Identify which cell holds the provided text, then report its [X, Y] central coordinate. 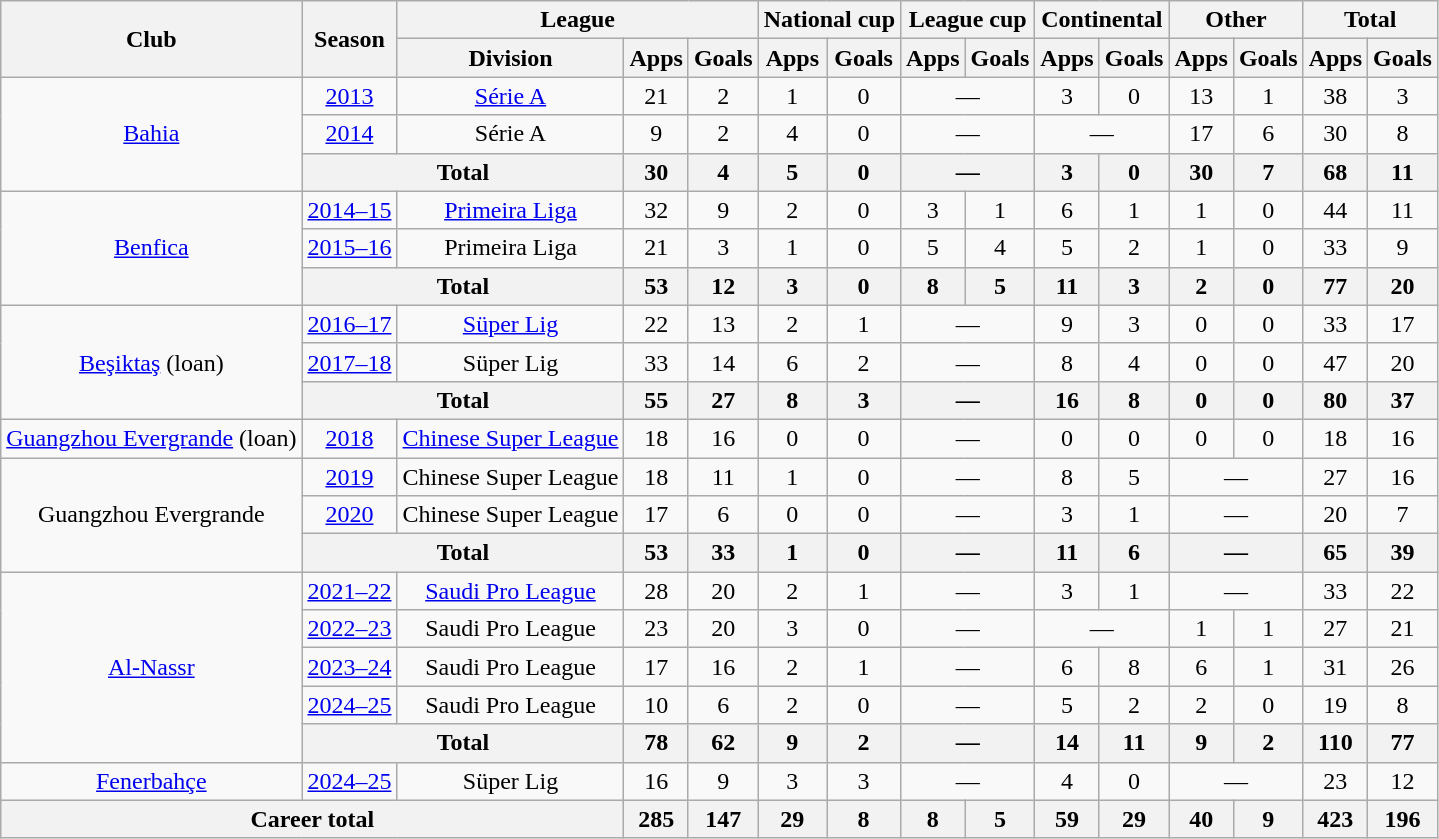
2015–16 [350, 248]
32 [656, 210]
39 [1403, 553]
Guangzhou Evergrande (loan) [152, 438]
Career total [312, 819]
2021–22 [350, 591]
Benfica [152, 248]
2018 [350, 438]
Beşiktaş (loan) [152, 362]
110 [1335, 743]
65 [1335, 553]
2016–17 [350, 324]
2014–15 [350, 210]
Al-Nassr [152, 667]
147 [723, 819]
National cup [829, 20]
2023–24 [350, 667]
Other [1236, 20]
Bahia [152, 134]
31 [1335, 667]
Continental [1102, 20]
2020 [350, 515]
2019 [350, 477]
38 [1335, 96]
10 [656, 705]
2013 [350, 96]
Division [510, 58]
55 [656, 400]
2022–23 [350, 629]
League [578, 20]
Season [350, 39]
44 [1335, 210]
Guangzhou Evergrande [152, 515]
Club [152, 39]
26 [1403, 667]
80 [1335, 400]
62 [723, 743]
285 [656, 819]
40 [1201, 819]
League cup [968, 20]
423 [1335, 819]
196 [1403, 819]
19 [1335, 705]
28 [656, 591]
59 [1067, 819]
47 [1335, 362]
2017–18 [350, 362]
68 [1335, 172]
37 [1403, 400]
78 [656, 743]
Fenerbahçe [152, 781]
2014 [350, 134]
